Find where the given text appears and provide that cell's center as [x, y] coordinate. 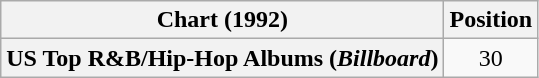
US Top R&B/Hip-Hop Albums (Billboard) [222, 58]
Position [491, 20]
Chart (1992) [222, 20]
30 [491, 58]
